Provide the [x, y] coordinate of the cell's center where the given text is located.  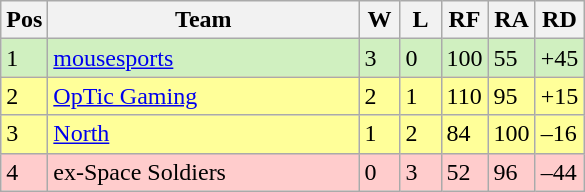
RF [464, 20]
W [380, 20]
ex-Space Soldiers [204, 172]
–16 [560, 134]
RD [560, 20]
52 [464, 172]
L [420, 20]
OpTic Gaming [204, 96]
+15 [560, 96]
Pos [24, 20]
mousesports [204, 58]
55 [512, 58]
Team [204, 20]
+45 [560, 58]
RA [512, 20]
96 [512, 172]
110 [464, 96]
North [204, 134]
4 [24, 172]
95 [512, 96]
–44 [560, 172]
84 [464, 134]
